Scan for the cell matching the given text and deliver its [X, Y] coordinate at center. 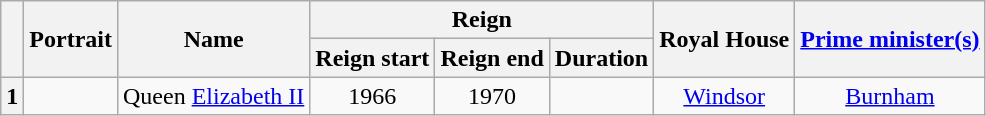
1970 [492, 96]
Queen Elizabeth II [213, 96]
Duration [601, 58]
Royal House [724, 39]
Reign start [372, 58]
1966 [372, 96]
Reign [482, 20]
Reign end [492, 58]
Name [213, 39]
Prime minister(s) [890, 39]
Windsor [724, 96]
Burnham [890, 96]
1 [12, 96]
Portrait [71, 39]
